Return (X, Y) of the center of cell containing provided text 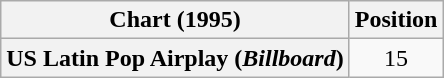
US Latin Pop Airplay (Billboard) (175, 58)
15 (396, 58)
Chart (1995) (175, 20)
Position (396, 20)
